Pinpoint the cell where the given text exists, returning its (x, y) midpoint coordinate. 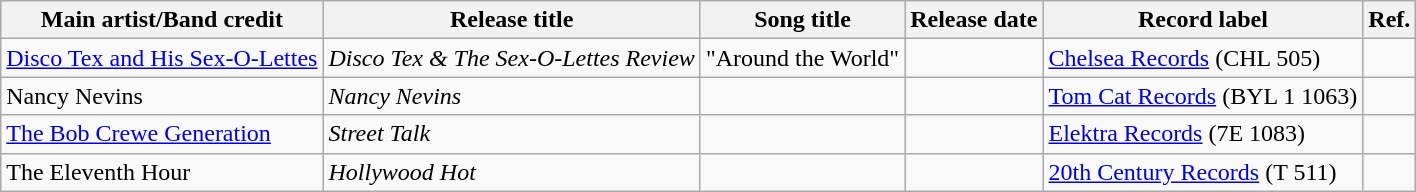
Tom Cat Records (BYL 1 1063) (1203, 96)
Hollywood Hot (512, 172)
Chelsea Records (CHL 505) (1203, 58)
The Bob Crewe Generation (162, 134)
Record label (1203, 20)
Release title (512, 20)
20th Century Records (T 511) (1203, 172)
Disco Tex & The Sex-O-Lettes Review (512, 58)
Disco Tex and His Sex-O-Lettes (162, 58)
"Around the World" (802, 58)
The Eleventh Hour (162, 172)
Release date (974, 20)
Main artist/Band credit (162, 20)
Song title (802, 20)
Elektra Records (7E 1083) (1203, 134)
Street Talk (512, 134)
Ref. (1390, 20)
